Locate the cell with the specified text and output its [x, y] center coordinate. 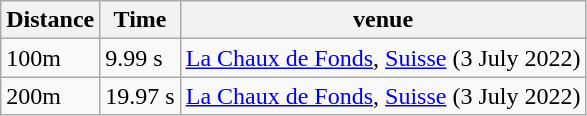
19.97 s [140, 96]
200m [50, 96]
100m [50, 58]
venue [383, 20]
9.99 s [140, 58]
Distance [50, 20]
Time [140, 20]
